Identify which cell holds the provided text, then report its [X, Y] central coordinate. 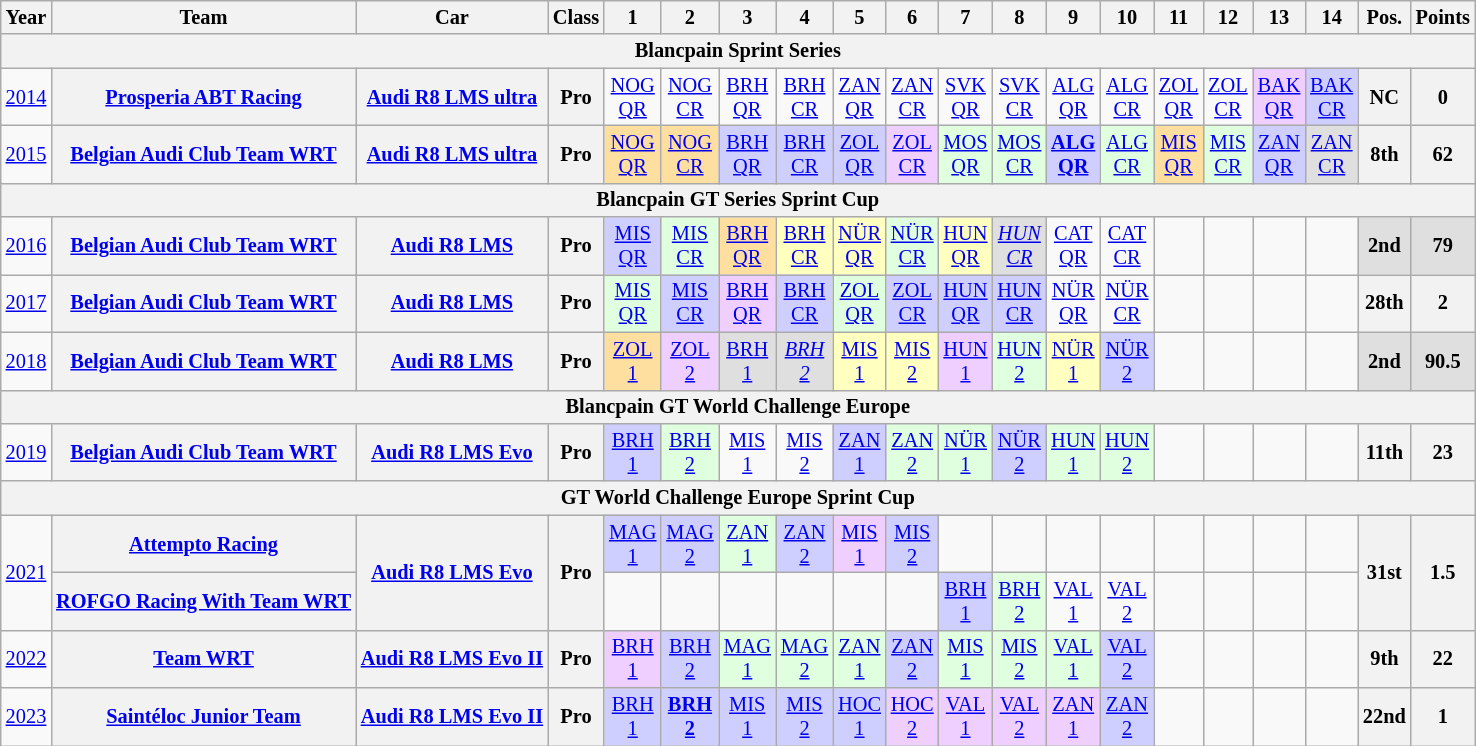
GT World Challenge Europe Sprint Cup [738, 498]
7 [966, 17]
ROFGO Racing With Team WRT [204, 601]
MOSQR [966, 154]
11th [1384, 452]
8th [1384, 154]
2015 [26, 154]
2019 [26, 452]
Pos. [1384, 17]
SVKCR [1019, 97]
SVKQR [966, 97]
Saintéloc Junior Team [204, 717]
CATCR [1127, 246]
2023 [26, 717]
23 [1443, 452]
22 [1443, 659]
Class [576, 17]
Year [26, 17]
9th [1384, 659]
62 [1443, 154]
28th [1384, 303]
HOC1 [860, 717]
8 [1019, 17]
ZOL1 [632, 361]
Attempto Racing [204, 544]
2022 [26, 659]
VAL2 [1019, 717]
Car [452, 17]
NC [1384, 97]
9 [1073, 17]
2017 [26, 303]
2021 [26, 572]
2014 [26, 97]
22nd [1384, 717]
0 [1443, 97]
Prosperia ABT Racing [204, 97]
90.5 [1443, 361]
Team [204, 17]
Team WRT [204, 659]
2018 [26, 361]
Blancpain GT World Challenge Europe [738, 407]
6 [912, 17]
2016 [26, 246]
5 [860, 17]
12 [1228, 17]
14 [1332, 17]
BAKQR [1280, 97]
CATQR [1073, 246]
11 [1178, 17]
13 [1280, 17]
ZOL2 [690, 361]
Blancpain Sprint Series [738, 51]
MOSCR [1019, 154]
BAKCR [1332, 97]
1.5 [1443, 572]
Points [1443, 17]
Blancpain GT Series Sprint Cup [738, 200]
10 [1127, 17]
4 [804, 17]
3 [748, 17]
31st [1384, 572]
79 [1443, 246]
HOC2 [912, 717]
